Determine the [x, y] coordinate at the center of the cell enclosing the given text.  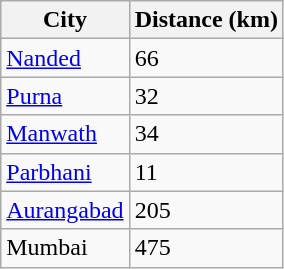
Distance (km) [206, 20]
34 [206, 134]
Mumbai [65, 248]
475 [206, 248]
Nanded [65, 58]
11 [206, 172]
66 [206, 58]
City [65, 20]
Manwath [65, 134]
Purna [65, 96]
205 [206, 210]
Parbhani [65, 172]
Aurangabad [65, 210]
32 [206, 96]
